Provide the [X, Y] coordinate of the cell's center where the given text is located.  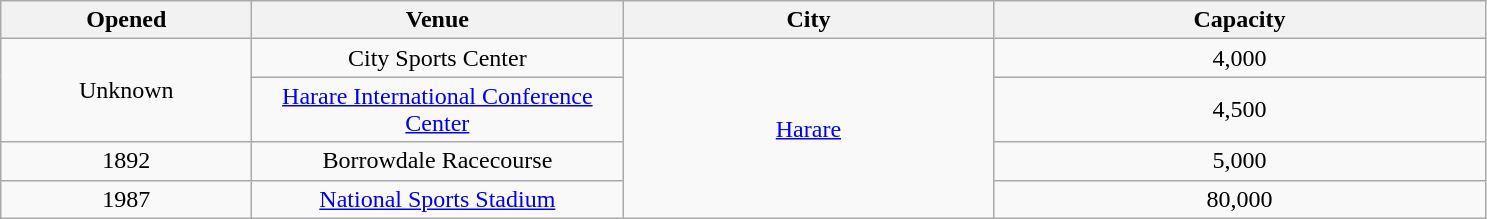
National Sports Stadium [438, 199]
Harare [808, 128]
Harare International Conference Center [438, 110]
4,500 [1240, 110]
City [808, 20]
Unknown [126, 90]
1987 [126, 199]
4,000 [1240, 58]
Venue [438, 20]
Capacity [1240, 20]
City Sports Center [438, 58]
5,000 [1240, 161]
Borrowdale Racecourse [438, 161]
1892 [126, 161]
80,000 [1240, 199]
Opened [126, 20]
